Find where the given text appears and provide that cell's center as [x, y] coordinate. 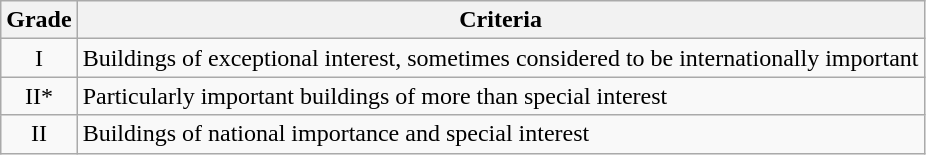
Buildings of national importance and special interest [500, 134]
Grade [39, 20]
Particularly important buildings of more than special interest [500, 96]
II* [39, 96]
II [39, 134]
I [39, 58]
Buildings of exceptional interest, sometimes considered to be internationally important [500, 58]
Criteria [500, 20]
